Extract the (X, Y) coordinate from the center of the cell holding the provided text.  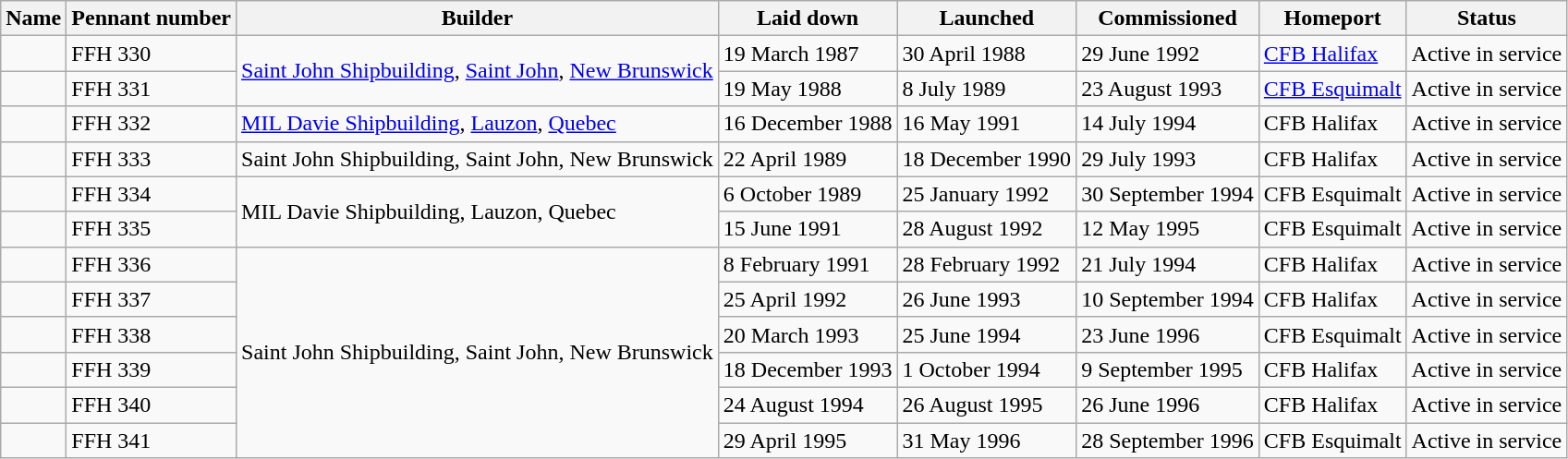
Commissioned (1168, 18)
Pennant number (152, 18)
12 May 1995 (1168, 229)
28 September 1996 (1168, 441)
25 January 1992 (987, 194)
23 August 1993 (1168, 89)
FFH 334 (152, 194)
FFH 332 (152, 124)
26 June 1996 (1168, 405)
22 April 1989 (808, 159)
FFH 335 (152, 229)
30 September 1994 (1168, 194)
20 March 1993 (808, 334)
FFH 341 (152, 441)
8 February 1991 (808, 264)
FFH 339 (152, 369)
FFH 337 (152, 299)
31 May 1996 (987, 441)
Name (33, 18)
FFH 331 (152, 89)
21 July 1994 (1168, 264)
FFH 330 (152, 54)
29 June 1992 (1168, 54)
29 July 1993 (1168, 159)
25 April 1992 (808, 299)
18 December 1993 (808, 369)
24 August 1994 (808, 405)
28 August 1992 (987, 229)
1 October 1994 (987, 369)
10 September 1994 (1168, 299)
9 September 1995 (1168, 369)
26 August 1995 (987, 405)
Builder (478, 18)
18 December 1990 (987, 159)
25 June 1994 (987, 334)
23 June 1996 (1168, 334)
28 February 1992 (987, 264)
26 June 1993 (987, 299)
30 April 1988 (987, 54)
16 December 1988 (808, 124)
Homeport (1332, 18)
FFH 333 (152, 159)
Laid down (808, 18)
15 June 1991 (808, 229)
8 July 1989 (987, 89)
19 March 1987 (808, 54)
19 May 1988 (808, 89)
29 April 1995 (808, 441)
14 July 1994 (1168, 124)
FFH 340 (152, 405)
Launched (987, 18)
FFH 338 (152, 334)
Status (1487, 18)
16 May 1991 (987, 124)
6 October 1989 (808, 194)
FFH 336 (152, 264)
